Determine the [X, Y] coordinate at the center of the cell enclosing the given text.  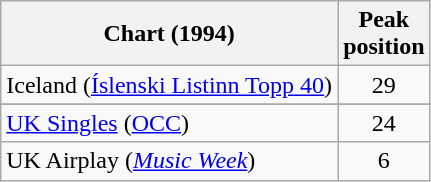
24 [384, 123]
UK Airplay (Music Week) [170, 161]
Iceland (Íslenski Listinn Topp 40) [170, 85]
UK Singles (OCC) [170, 123]
29 [384, 85]
Peakposition [384, 34]
6 [384, 161]
Chart (1994) [170, 34]
